Capture the cell that displays the provided text and extract its (X, Y) central coordinate. 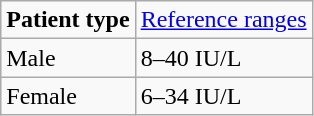
Male (68, 58)
Patient type (68, 20)
Female (68, 96)
6–34 IU/L (224, 96)
Reference ranges (224, 20)
8–40 IU/L (224, 58)
